From the cell containing the given text, extract its center point as (X, Y) coordinate. 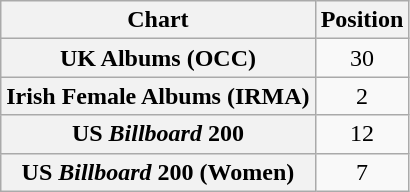
UK Albums (OCC) (158, 58)
Position (362, 20)
US Billboard 200 (158, 134)
2 (362, 96)
30 (362, 58)
7 (362, 172)
Irish Female Albums (IRMA) (158, 96)
US Billboard 200 (Women) (158, 172)
12 (362, 134)
Chart (158, 20)
